Pinpoint the cell where the given text exists, returning its [X, Y] midpoint coordinate. 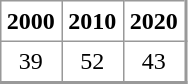
43 [154, 62]
39 [31, 62]
52 [93, 62]
2020 [154, 21]
2010 [93, 21]
2000 [31, 21]
